Capture the cell that displays the provided text and extract its [x, y] central coordinate. 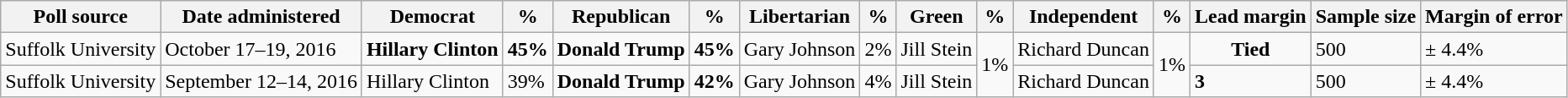
42% [715, 81]
Libertarian [800, 17]
Republican [620, 17]
Tied [1250, 49]
Sample size [1365, 17]
October 17–19, 2016 [261, 49]
2% [878, 49]
September 12–14, 2016 [261, 81]
Green [937, 17]
Margin of error [1495, 17]
3 [1250, 81]
4% [878, 81]
Date administered [261, 17]
Lead margin [1250, 17]
Democrat [432, 17]
39% [528, 81]
Independent [1084, 17]
Poll source [81, 17]
